Determine the [x, y] coordinate at the center of the cell enclosing the given text.  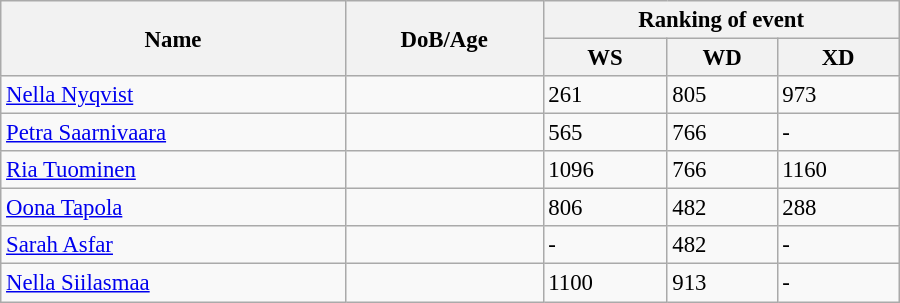
913 [722, 283]
WD [722, 58]
1160 [838, 170]
261 [605, 95]
Petra Saarnivaara [174, 133]
DoB/Age [444, 38]
Nella Nyqvist [174, 95]
565 [605, 133]
805 [722, 95]
XD [838, 58]
806 [605, 208]
Ranking of event [721, 20]
973 [838, 95]
Nella Siilasmaa [174, 283]
Ria Tuominen [174, 170]
1096 [605, 170]
1100 [605, 283]
WS [605, 58]
288 [838, 208]
Sarah Asfar [174, 245]
Name [174, 38]
Oona Tapola [174, 208]
